Search for the cell housing the specified text and yield its [X, Y] center coordinate. 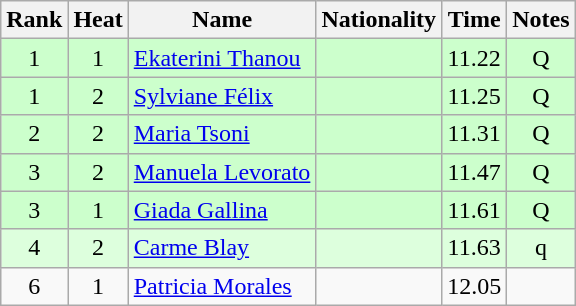
Rank [34, 20]
6 [34, 286]
Manuela Levorato [222, 172]
Ekaterini Thanou [222, 58]
Heat [98, 20]
11.25 [474, 96]
11.22 [474, 58]
Sylviane Félix [222, 96]
Nationality [379, 20]
4 [34, 248]
q [541, 248]
11.31 [474, 134]
11.63 [474, 248]
Notes [541, 20]
12.05 [474, 286]
Giada Gallina [222, 210]
Patricia Morales [222, 286]
11.47 [474, 172]
Maria Tsoni [222, 134]
11.61 [474, 210]
Carme Blay [222, 248]
Name [222, 20]
Time [474, 20]
